Return [x, y] of the center of cell containing provided text 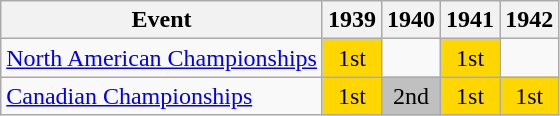
1941 [470, 20]
2nd [412, 96]
1942 [530, 20]
Event [162, 20]
1939 [352, 20]
1940 [412, 20]
Canadian Championships [162, 96]
North American Championships [162, 58]
